Detect which cell encompasses the target text, then output its [X, Y] center coordinate. 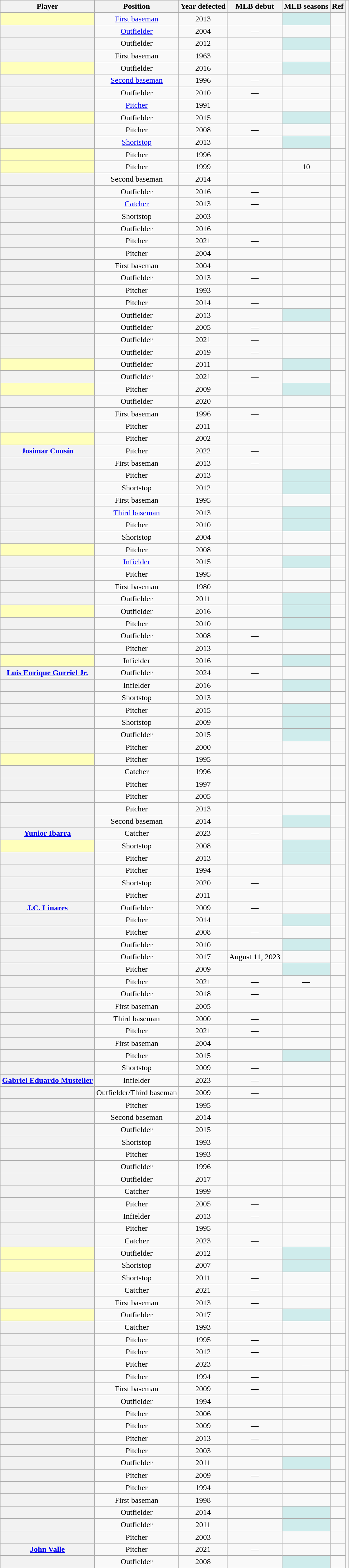
Luis Enrique Gurriel Jr. [47, 673]
Josimar Cousín [47, 451]
2022 [203, 451]
J.C. Linares [47, 907]
2006 [203, 1414]
2002 [203, 438]
10 [306, 167]
2007 [203, 1265]
Ref [338, 6]
1998 [203, 1500]
2019 [203, 352]
Gabriel Eduardo Mustelier [47, 1080]
Outfielder/Third baseman [137, 1093]
1997 [203, 784]
2024 [203, 673]
1980 [203, 587]
1991 [203, 105]
MLB debut [255, 6]
Position [137, 6]
2018 [203, 994]
MLB seasons [306, 6]
Player [47, 6]
John Valle [47, 1550]
Yunior Ibarra [47, 833]
August 11, 2023 [255, 957]
1963 [203, 56]
Year defected [203, 6]
